Output the [x, y] coordinate of the center of the cell containing the given text.  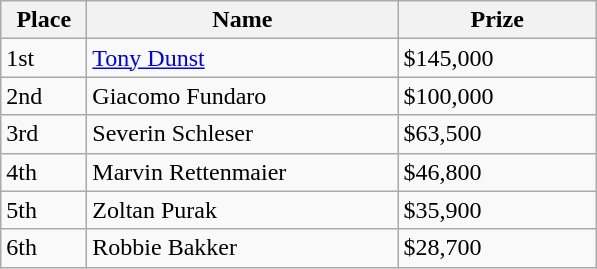
Marvin Rettenmaier [242, 172]
$46,800 [498, 172]
$145,000 [498, 58]
2nd [44, 96]
6th [44, 248]
Zoltan Purak [242, 210]
Giacomo Fundaro [242, 96]
1st [44, 58]
5th [44, 210]
$100,000 [498, 96]
Severin Schleser [242, 134]
Tony Dunst [242, 58]
Robbie Bakker [242, 248]
$28,700 [498, 248]
Name [242, 20]
Prize [498, 20]
$63,500 [498, 134]
3rd [44, 134]
Place [44, 20]
4th [44, 172]
$35,900 [498, 210]
